Determine the (X, Y) coordinate at the center of the cell enclosing the given text.  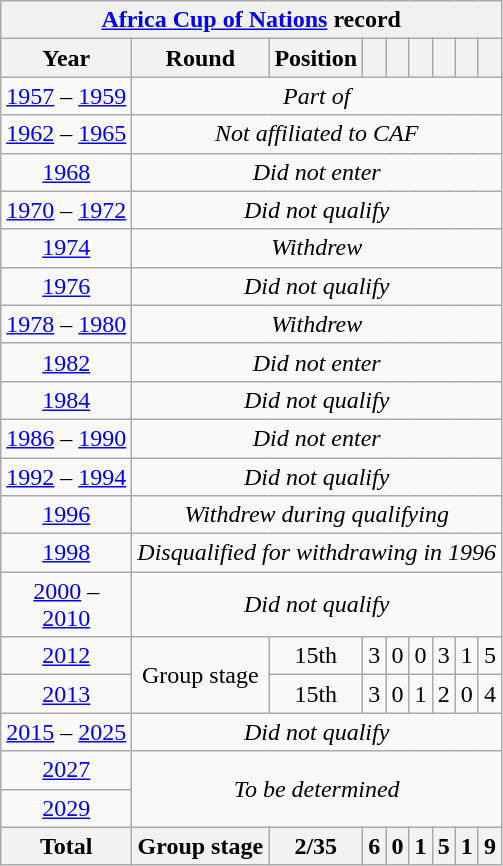
Africa Cup of Nations record (252, 20)
1970 – 1972 (66, 210)
2015 – 2025 (66, 732)
1968 (66, 172)
Disqualified for withdrawing in 1996 (317, 553)
Part of (317, 96)
4 (490, 694)
6 (374, 846)
2027 (66, 770)
1996 (66, 515)
1974 (66, 248)
Not affiliated to CAF (317, 134)
1984 (66, 400)
2/35 (316, 846)
Year (66, 58)
Position (316, 58)
2029 (66, 808)
Round (200, 58)
To be determined (317, 789)
1986 – 1990 (66, 438)
2000 – 2010 (66, 604)
2 (444, 694)
1982 (66, 362)
1962 – 1965 (66, 134)
9 (490, 846)
1992 – 1994 (66, 477)
1998 (66, 553)
1978 – 1980 (66, 324)
Total (66, 846)
2013 (66, 694)
1976 (66, 286)
2012 (66, 656)
Withdrew during qualifying (317, 515)
1957 – 1959 (66, 96)
